For the text-containing cell, return its midpoint in (X, Y) coordinate format. 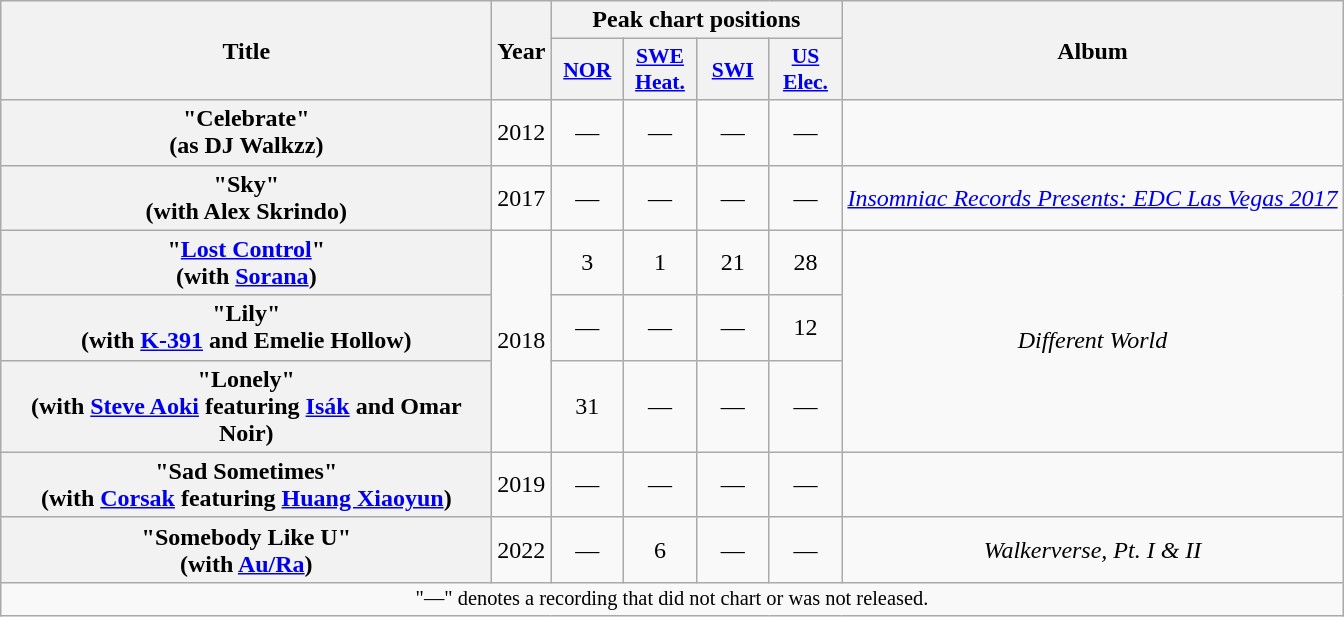
"—" denotes a recording that did not chart or was not released. (672, 599)
31 (588, 406)
"Sad Sometimes"(with Corsak featuring Huang Xiaoyun) (246, 484)
"Somebody Like U"(with Au/Ra) (246, 550)
USElec. (806, 70)
21 (732, 262)
"Sky"(with Alex Skrindo) (246, 198)
Year (522, 50)
NOR (588, 70)
"Lonely"(with Steve Aoki featuring Isák and Omar Noir) (246, 406)
"Celebrate"(as DJ Walkzz) (246, 132)
Insomniac Records Presents: EDC Las Vegas 2017 (1092, 198)
6 (660, 550)
12 (806, 328)
2022 (522, 550)
1 (660, 262)
"Lost Control"(with Sorana) (246, 262)
Walkerverse, Pt. I & II (1092, 550)
2012 (522, 132)
2019 (522, 484)
Peak chart positions (696, 20)
Different World (1092, 341)
Album (1092, 50)
Title (246, 50)
3 (588, 262)
28 (806, 262)
SWI (732, 70)
"Lily"(with K-391 and Emelie Hollow) (246, 328)
2017 (522, 198)
2018 (522, 341)
SWEHeat. (660, 70)
